Identify which cell holds the provided text, then report its (X, Y) central coordinate. 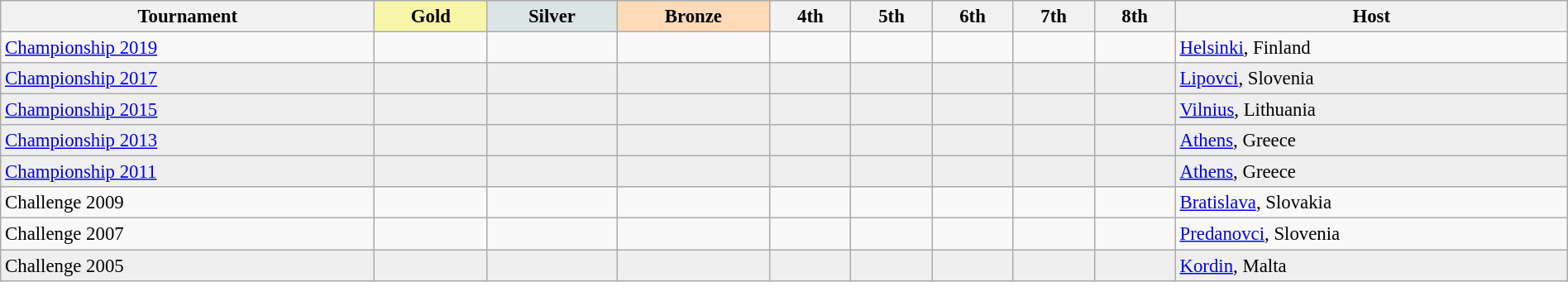
Vilnius, Lithuania (1371, 110)
6th (973, 17)
Championship 2013 (188, 141)
Challenge 2007 (188, 234)
Challenge 2009 (188, 203)
Lipovci, Slovenia (1371, 79)
Championship 2019 (188, 48)
8th (1135, 17)
Silver (552, 17)
Championship 2011 (188, 172)
Helsinki, Finland (1371, 48)
Championship 2017 (188, 79)
Predanovci, Slovenia (1371, 234)
Gold (431, 17)
Tournament (188, 17)
Bratislava, Slovakia (1371, 203)
Championship 2015 (188, 110)
7th (1054, 17)
4th (810, 17)
Kordin, Malta (1371, 265)
Challenge 2005 (188, 265)
Bronze (693, 17)
Host (1371, 17)
5th (892, 17)
